Identify which cell holds the provided text, then report its [X, Y] central coordinate. 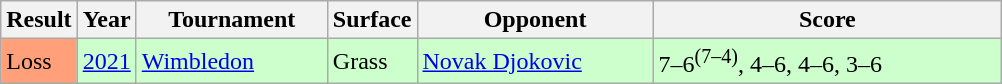
Score [828, 20]
Wimbledon [232, 62]
2021 [106, 62]
7–6(7–4), 4–6, 4–6, 3–6 [828, 62]
Tournament [232, 20]
Opponent [535, 20]
Surface [372, 20]
Year [106, 20]
Novak Djokovic [535, 62]
Loss [39, 62]
Grass [372, 62]
Result [39, 20]
